Locate the cell with the specified text and output its [X, Y] center coordinate. 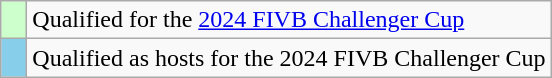
Qualified for the 2024 FIVB Challenger Cup [289, 20]
Qualified as hosts for the 2024 FIVB Challenger Cup [289, 58]
